Scan for the cell matching the given text and deliver its [X, Y] coordinate at center. 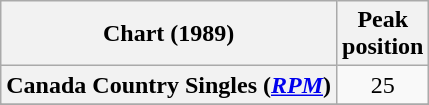
Chart (1989) [169, 34]
Peak position [383, 34]
Canada Country Singles (RPM) [169, 85]
25 [383, 85]
